Detect which cell encompasses the target text, then output its (X, Y) center coordinate. 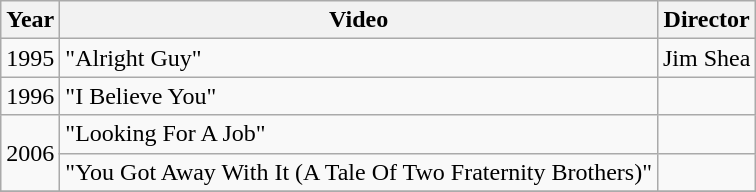
1995 (30, 58)
Year (30, 20)
1996 (30, 96)
Video (359, 20)
"I Believe You" (359, 96)
Jim Shea (706, 58)
Director (706, 20)
"Alright Guy" (359, 58)
"You Got Away With It (A Tale Of Two Fraternity Brothers)" (359, 172)
"Looking For A Job" (359, 134)
2006 (30, 153)
